Scan for the cell matching the given text and deliver its [X, Y] coordinate at center. 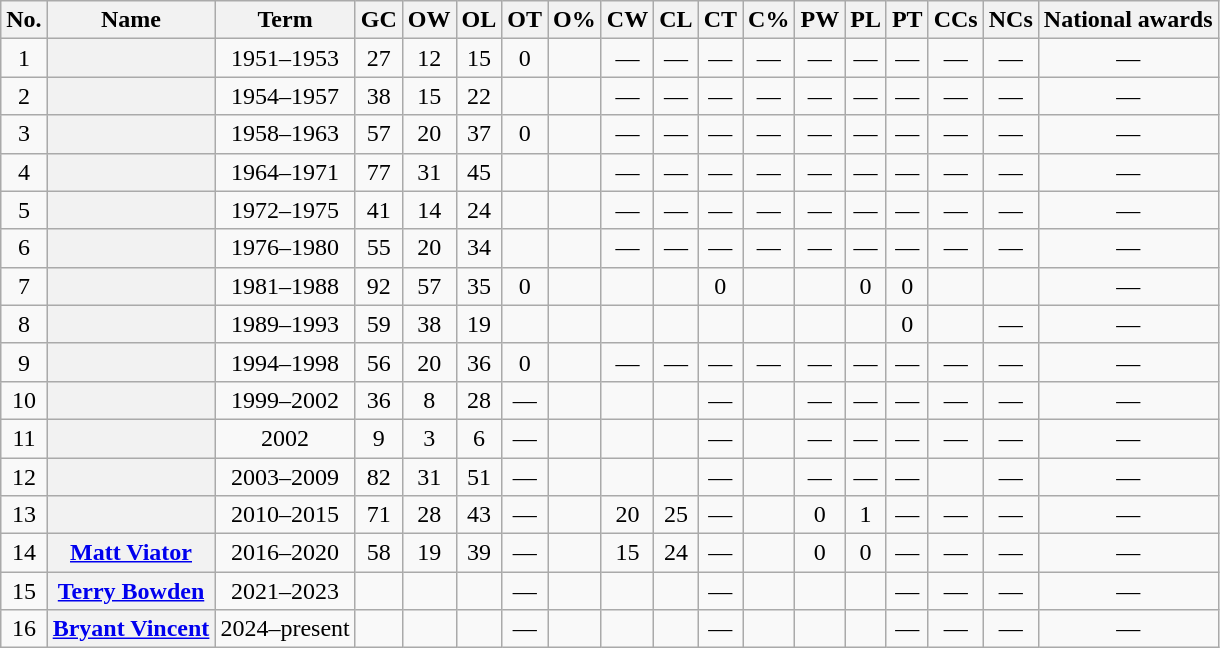
59 [378, 324]
1981–1988 [285, 286]
National awards [1128, 20]
CT [720, 20]
1999–2002 [285, 400]
NCs [1010, 20]
45 [479, 172]
77 [378, 172]
1972–1975 [285, 210]
37 [479, 134]
Bryant Vincent [131, 629]
C% [769, 20]
43 [479, 515]
2003–2009 [285, 477]
41 [378, 210]
GC [378, 20]
51 [479, 477]
OL [479, 20]
11 [24, 438]
CL [676, 20]
13 [24, 515]
1989–1993 [285, 324]
55 [378, 248]
10 [24, 400]
OW [429, 20]
2010–2015 [285, 515]
5 [24, 210]
16 [24, 629]
2016–2020 [285, 553]
No. [24, 20]
1954–1957 [285, 96]
1964–1971 [285, 172]
OT [525, 20]
58 [378, 553]
CW [627, 20]
34 [479, 248]
Terry Bowden [131, 591]
1958–1963 [285, 134]
PL [866, 20]
25 [676, 515]
CCs [956, 20]
2024–present [285, 629]
1994–1998 [285, 362]
2021–2023 [285, 591]
PT [907, 20]
2002 [285, 438]
1976–1980 [285, 248]
35 [479, 286]
4 [24, 172]
Name [131, 20]
O% [575, 20]
PW [820, 20]
39 [479, 553]
Term [285, 20]
92 [378, 286]
27 [378, 58]
82 [378, 477]
56 [378, 362]
1951–1953 [285, 58]
22 [479, 96]
71 [378, 515]
2 [24, 96]
Matt Viator [131, 553]
7 [24, 286]
